Return the (x, y) coordinate for the center point of the cell that contains the specified text.  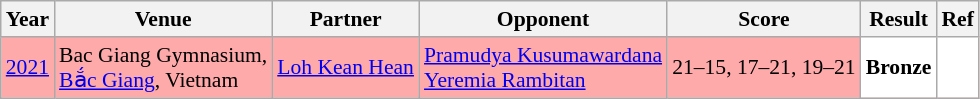
Venue (163, 19)
Loh Kean Hean (346, 68)
Year (28, 19)
Partner (346, 19)
Opponent (543, 19)
Pramudya Kusumawardana Yeremia Rambitan (543, 68)
Bronze (899, 68)
Ref (957, 19)
21–15, 17–21, 19–21 (764, 68)
Result (899, 19)
Bac Giang Gymnasium,Bắc Giang, Vietnam (163, 68)
2021 (28, 68)
Score (764, 19)
